Scan for the cell matching the given text and deliver its (x, y) coordinate at center. 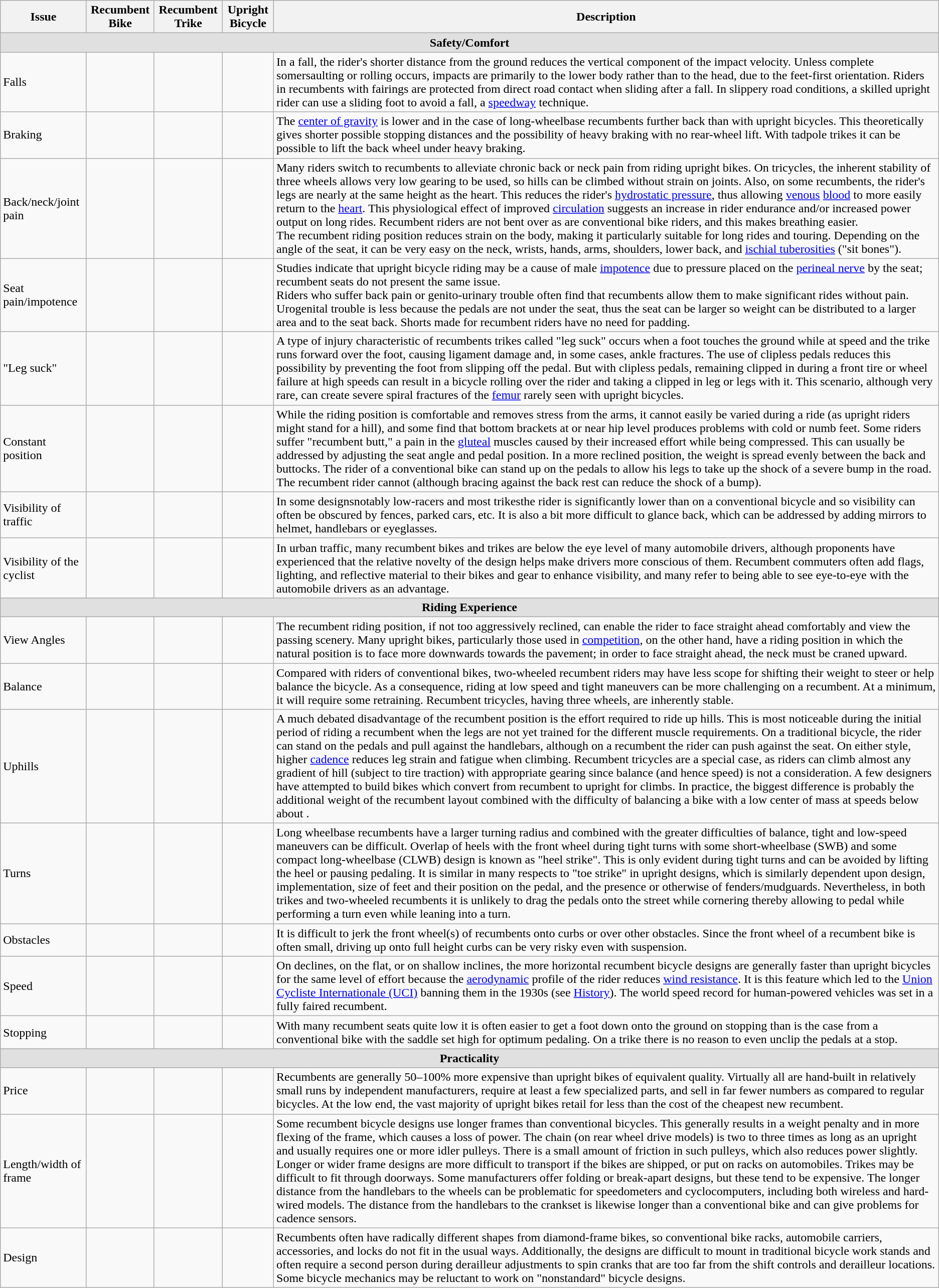
Recumbent Bike (120, 17)
Braking (43, 135)
Constant position (43, 449)
Balance (43, 686)
Recumbent Trike (188, 17)
Speed (43, 986)
Length/width of frame (43, 1171)
Design (43, 1257)
Issue (43, 17)
View Angles (43, 640)
Upright Bicycle (248, 17)
Falls (43, 82)
Safety/Comfort (469, 43)
Description (606, 17)
Turns (43, 874)
Visibility of the cyclist (43, 568)
"Leg suck" (43, 368)
Riding Experience (469, 607)
Price (43, 1091)
Seat pain/impotence (43, 295)
Obstacles (43, 940)
Uphills (43, 767)
Practicality (469, 1058)
Visibility of traffic (43, 515)
Stopping (43, 1033)
Back/neck/joint pain (43, 208)
